Determine the (x, y) coordinate at the center of the cell enclosing the given text.  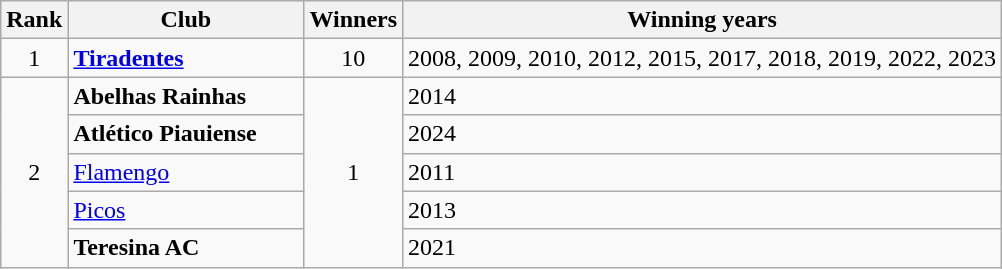
Atlético Piauiense (186, 134)
2011 (702, 172)
2021 (702, 248)
Tiradentes (186, 58)
2 (34, 172)
2008, 2009, 2010, 2012, 2015, 2017, 2018, 2019, 2022, 2023 (702, 58)
2024 (702, 134)
Abelhas Rainhas (186, 96)
Flamengo (186, 172)
Winners (354, 20)
Picos (186, 210)
10 (354, 58)
Club (186, 20)
Teresina AC (186, 248)
2013 (702, 210)
Rank (34, 20)
2014 (702, 96)
Winning years (702, 20)
